Search for the cell housing the specified text and yield its (X, Y) center coordinate. 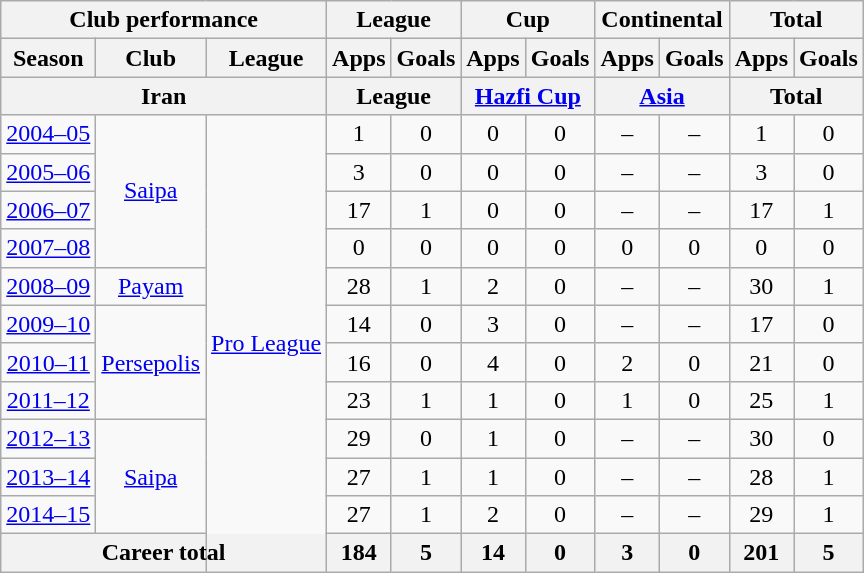
25 (761, 400)
2009–10 (48, 324)
2010–11 (48, 362)
2012–13 (48, 438)
Cup (528, 20)
Pro League (266, 344)
Season (48, 58)
2008–09 (48, 286)
201 (761, 553)
Asia (662, 96)
Payam (151, 286)
16 (359, 362)
Club performance (164, 20)
2005–06 (48, 172)
2011–12 (48, 400)
2004–05 (48, 134)
21 (761, 362)
Hazfi Cup (528, 96)
184 (359, 553)
2014–15 (48, 515)
2013–14 (48, 477)
Career total (164, 553)
Continental (662, 20)
Club (151, 58)
23 (359, 400)
Persepolis (151, 362)
2006–07 (48, 210)
4 (493, 362)
2007–08 (48, 248)
Iran (164, 96)
